Find where the given text appears and provide that cell's center as [X, Y] coordinate. 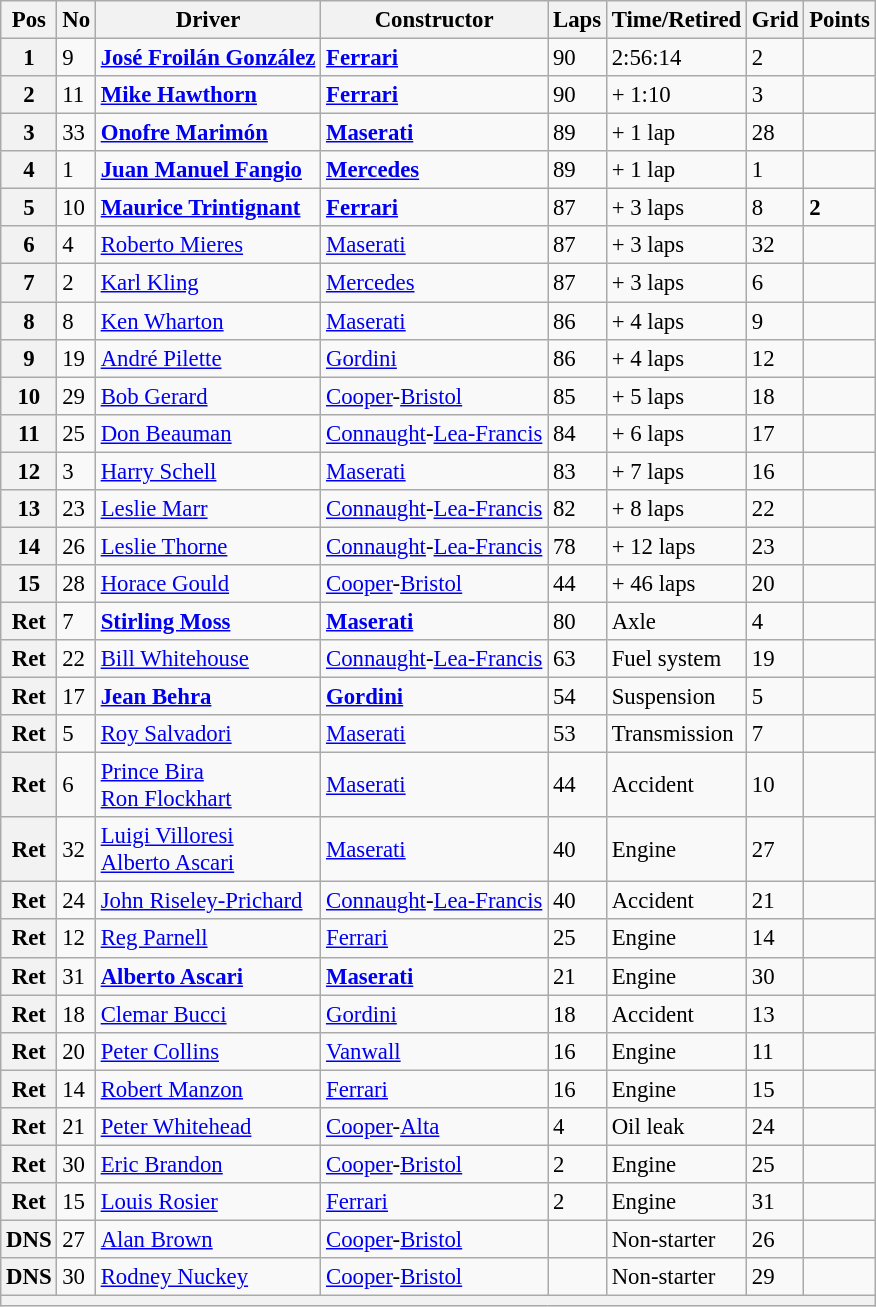
+ 6 laps [676, 433]
Driver [208, 20]
Horace Gould [208, 584]
54 [578, 697]
Mike Hawthorn [208, 95]
Clemar Bucci [208, 1014]
Bill Whitehouse [208, 659]
Harry Schell [208, 471]
Jean Behra [208, 697]
John Riseley-Prichard [208, 901]
63 [578, 659]
80 [578, 621]
Bob Gerard [208, 396]
Prince Bira Ron Flockhart [208, 786]
Pos [29, 20]
Laps [578, 20]
Luigi Villoresi Alberto Ascari [208, 850]
Suspension [676, 697]
Points [840, 20]
Reg Parnell [208, 939]
Oil leak [676, 1127]
Transmission [676, 734]
+ 1:10 [676, 95]
78 [578, 546]
José Froilán González [208, 58]
Roy Salvadori [208, 734]
Alan Brown [208, 1239]
83 [578, 471]
Stirling Moss [208, 621]
Leslie Marr [208, 509]
Onofre Marimón [208, 133]
+ 8 laps [676, 509]
+ 5 laps [676, 396]
Cooper-Alta [434, 1127]
82 [578, 509]
84 [578, 433]
Fuel system [676, 659]
Leslie Thorne [208, 546]
Karl Kling [208, 283]
+ 46 laps [676, 584]
Louis Rosier [208, 1202]
Peter Collins [208, 1051]
Alberto Ascari [208, 976]
Peter Whitehead [208, 1127]
Grid [774, 20]
+ 7 laps [676, 471]
85 [578, 396]
Ken Wharton [208, 321]
Juan Manuel Fangio [208, 170]
Axle [676, 621]
Maurice Trintignant [208, 208]
Roberto Mieres [208, 245]
53 [578, 734]
Rodney Nuckey [208, 1277]
Constructor [434, 20]
2:56:14 [676, 58]
André Pilette [208, 358]
Eric Brandon [208, 1164]
Robert Manzon [208, 1089]
Time/Retired [676, 20]
Vanwall [434, 1051]
+ 12 laps [676, 546]
33 [76, 133]
Don Beauman [208, 433]
No [76, 20]
